Detect which cell encompasses the target text, then output its [X, Y] center coordinate. 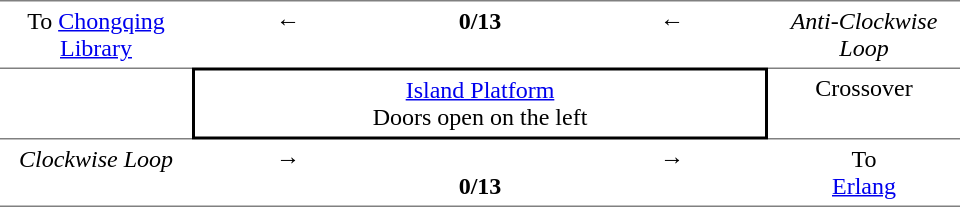
Anti-Clockwise Loop [864, 34]
Island PlatformDoors open on the left [480, 104]
Crossover [864, 104]
0/13 [480, 34]
To Chongqing Library [96, 34]
